Locate the cell with the specified text and output its [X, Y] center coordinate. 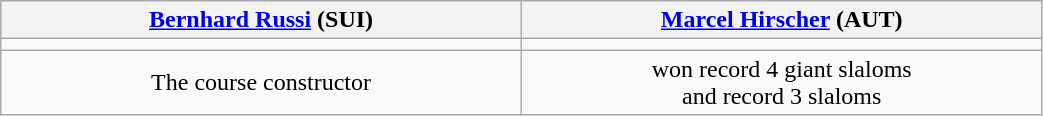
Bernhard Russi (SUI) [262, 20]
The course constructor [262, 82]
Marcel Hirscher (AUT) [782, 20]
won record 4 giant slalomsand record 3 slaloms [782, 82]
